Provide the (x, y) coordinate of the cell's center where the given text is located.  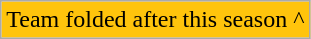
Team folded after this season ^ (156, 20)
